For the text-containing cell, return its midpoint in (x, y) coordinate format. 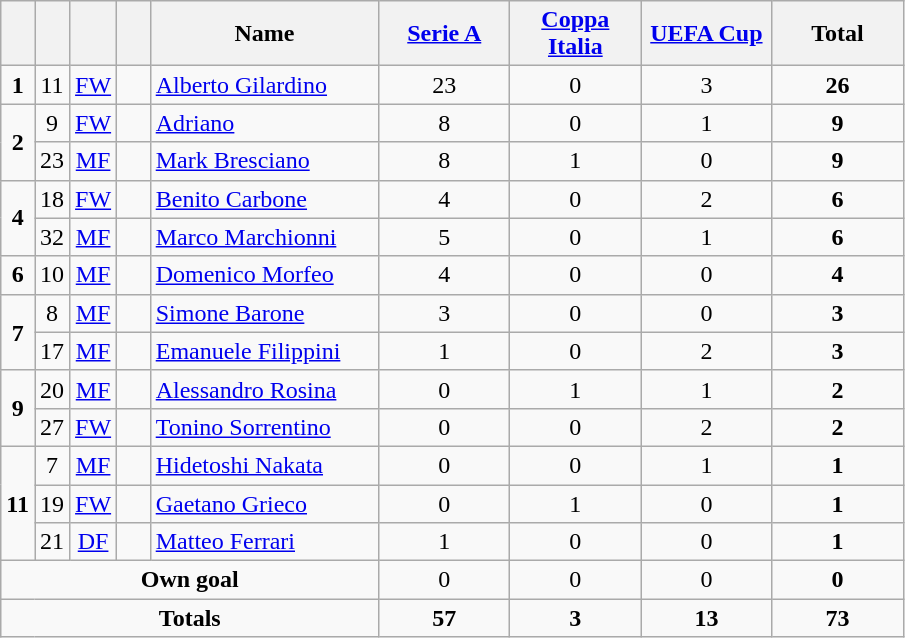
20 (52, 389)
Gaetano Grieco (264, 503)
17 (52, 351)
Matteo Ferrari (264, 542)
UEFA Cup (706, 34)
Mark Bresciano (264, 161)
DF (94, 542)
Total (838, 34)
27 (52, 427)
18 (52, 199)
32 (52, 237)
Marco Marchionni (264, 237)
73 (838, 618)
Coppa Italia (576, 34)
Totals (190, 618)
5 (444, 237)
Serie A (444, 34)
Adriano (264, 123)
19 (52, 503)
Name (264, 34)
Alberto Gilardino (264, 85)
10 (52, 275)
21 (52, 542)
Benito Carbone (264, 199)
Alessandro Rosina (264, 389)
13 (706, 618)
26 (838, 85)
Hidetoshi Nakata (264, 465)
Domenico Morfeo (264, 275)
Tonino Sorrentino (264, 427)
57 (444, 618)
Own goal (190, 580)
Simone Barone (264, 313)
Emanuele Filippini (264, 351)
